Provide the [x, y] coordinate of the cell's center where the given text is located.  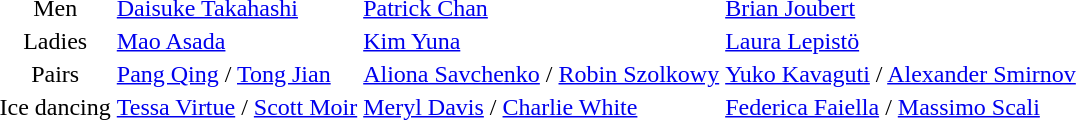
Pang Qing / Tong Jian [236, 74]
Mao Asada [236, 41]
Kim Yuna [542, 41]
Aliona Savchenko / Robin Szolkowy [542, 74]
